Extract the [X, Y] coordinate from the center of the cell holding the provided text.  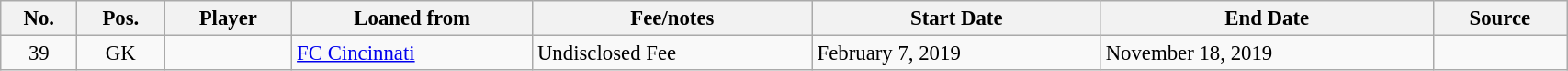
Undisclosed Fee [672, 53]
Pos. [121, 18]
No. [39, 18]
End Date [1267, 18]
FC Cincinnati [412, 53]
Fee/notes [672, 18]
Loaned from [412, 18]
November 18, 2019 [1267, 53]
Player [228, 18]
Start Date [956, 18]
39 [39, 53]
GK [121, 53]
Source [1500, 18]
February 7, 2019 [956, 53]
